Return (X, Y) of the center of cell containing provided text 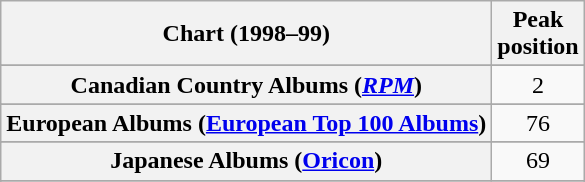
Chart (1998–99) (246, 34)
Canadian Country Albums (RPM) (246, 85)
76 (538, 123)
European Albums (European Top 100 Albums) (246, 123)
69 (538, 161)
2 (538, 85)
Peakposition (538, 34)
Japanese Albums (Oricon) (246, 161)
